Locate the cell with the specified text and output its (X, Y) center coordinate. 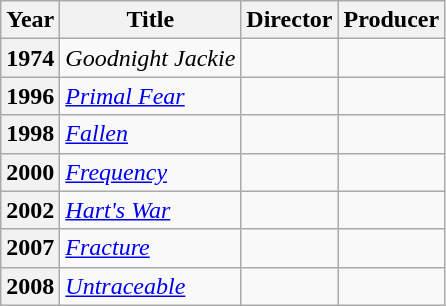
1974 (30, 58)
Frequency (150, 172)
Year (30, 20)
Producer (392, 20)
Title (150, 20)
Untraceable (150, 286)
1996 (30, 96)
1998 (30, 134)
2002 (30, 210)
Primal Fear (150, 96)
2007 (30, 248)
Director (290, 20)
2000 (30, 172)
Hart's War (150, 210)
2008 (30, 286)
Fallen (150, 134)
Goodnight Jackie (150, 58)
Fracture (150, 248)
